Provide the [X, Y] coordinate of the cell's center where the given text is located.  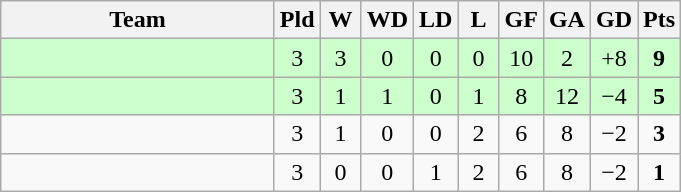
W [340, 20]
Team [138, 20]
−4 [614, 96]
Pld [297, 20]
WD [387, 20]
10 [521, 58]
12 [566, 96]
GA [566, 20]
Pts [660, 20]
GF [521, 20]
+8 [614, 58]
9 [660, 58]
GD [614, 20]
5 [660, 96]
LD [436, 20]
L [478, 20]
